Return the [X, Y] coordinate for the center point of the cell that contains the specified text.  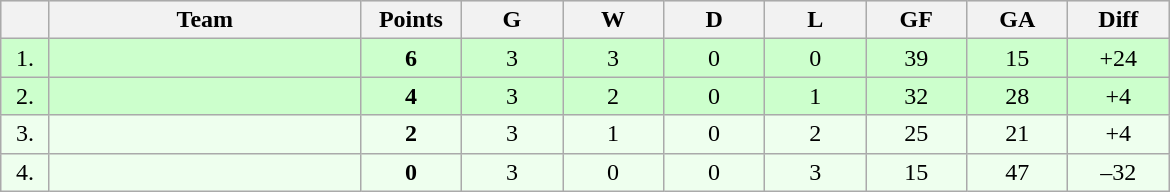
32 [916, 96]
GF [916, 20]
Team [204, 20]
Diff [1118, 20]
39 [916, 58]
D [714, 20]
47 [1018, 172]
L [816, 20]
Points [410, 20]
G [512, 20]
+24 [1118, 58]
25 [916, 134]
GA [1018, 20]
4 [410, 96]
1. [26, 58]
28 [1018, 96]
2. [26, 96]
21 [1018, 134]
–32 [1118, 172]
W [612, 20]
3. [26, 134]
6 [410, 58]
4. [26, 172]
